For the text-containing cell, return its midpoint in (X, Y) coordinate format. 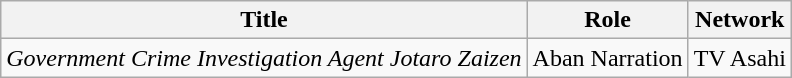
TV Asahi (740, 58)
Network (740, 20)
Aban Narration (608, 58)
Title (264, 20)
Role (608, 20)
Government Crime Investigation Agent Jotaro Zaizen (264, 58)
